From the cell containing the given text, extract its center point as [X, Y] coordinate. 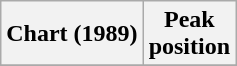
Chart (1989) [72, 34]
Peakposition [189, 34]
